Identify which cell holds the provided text, then report its [X, Y] central coordinate. 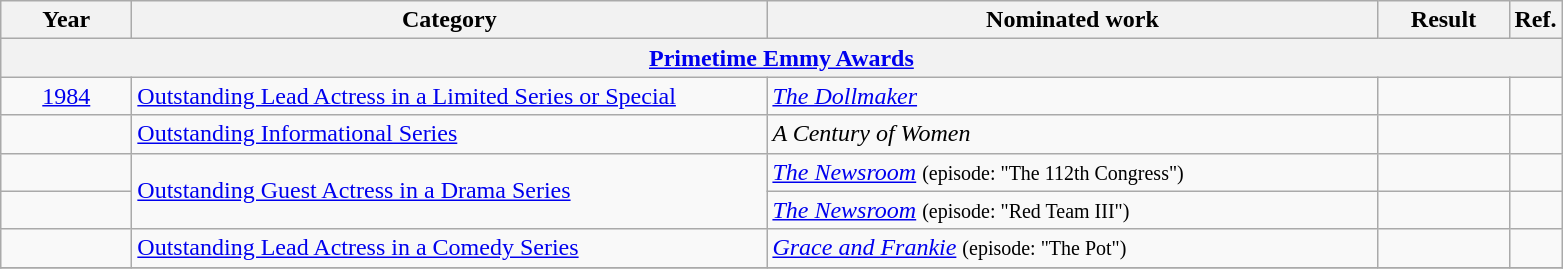
Outstanding Lead Actress in a Limited Series or Special [450, 96]
Primetime Emmy Awards [782, 58]
Result [1444, 20]
1984 [66, 96]
Year [66, 20]
Nominated work [1072, 20]
A Century of Women [1072, 134]
The Newsroom (episode: "The 112th Congress") [1072, 172]
The Newsroom (episode: "Red Team III") [1072, 210]
Grace and Frankie (episode: "The Pot") [1072, 248]
Outstanding Lead Actress in a Comedy Series [450, 248]
Category [450, 20]
Outstanding Informational Series [450, 134]
Ref. [1536, 20]
The Dollmaker [1072, 96]
Outstanding Guest Actress in a Drama Series [450, 191]
